Return the [X, Y] coordinate for the center point of the cell that contains the specified text.  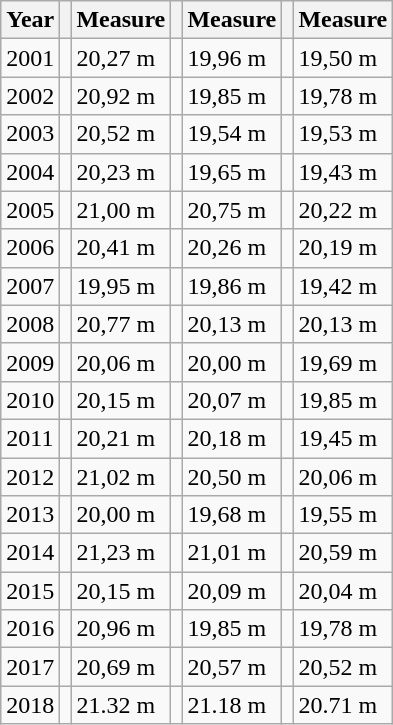
2011 [30, 438]
2004 [30, 172]
20,27 m [121, 58]
19,96 m [232, 58]
20,96 m [121, 629]
2013 [30, 515]
20,41 m [121, 248]
20,07 m [232, 400]
2007 [30, 286]
21,02 m [121, 477]
20,57 m [232, 667]
20,21 m [121, 438]
19,53 m [343, 134]
19,65 m [232, 172]
2009 [30, 362]
19,43 m [343, 172]
2018 [30, 705]
2015 [30, 591]
21,00 m [121, 210]
19,69 m [343, 362]
20,26 m [232, 248]
2006 [30, 248]
20,92 m [121, 96]
20,22 m [343, 210]
19,86 m [232, 286]
2001 [30, 58]
19,45 m [343, 438]
19,50 m [343, 58]
2016 [30, 629]
21,23 m [121, 553]
Year [30, 20]
19,68 m [232, 515]
20,23 m [121, 172]
20,77 m [121, 324]
2017 [30, 667]
20,59 m [343, 553]
19,95 m [121, 286]
21.32 m [121, 705]
2012 [30, 477]
20,69 m [121, 667]
2008 [30, 324]
19,54 m [232, 134]
20,09 m [232, 591]
2003 [30, 134]
20,18 m [232, 438]
19,55 m [343, 515]
21.18 m [232, 705]
2014 [30, 553]
20,04 m [343, 591]
20,19 m [343, 248]
19,42 m [343, 286]
2010 [30, 400]
21,01 m [232, 553]
20,50 m [232, 477]
20.71 m [343, 705]
20,75 m [232, 210]
2002 [30, 96]
2005 [30, 210]
